Locate the cell with the specified text and output its [x, y] center coordinate. 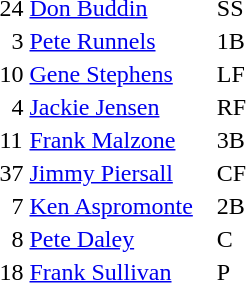
Jimmy Piersall [120, 173]
Pete Daley [120, 239]
Gene Stephens [120, 74]
Frank Malzone [120, 140]
Ken Aspromonte [120, 206]
Pete Runnels [120, 41]
Jackie Jensen [120, 107]
